Find where the given text appears and provide that cell's center as [X, Y] coordinate. 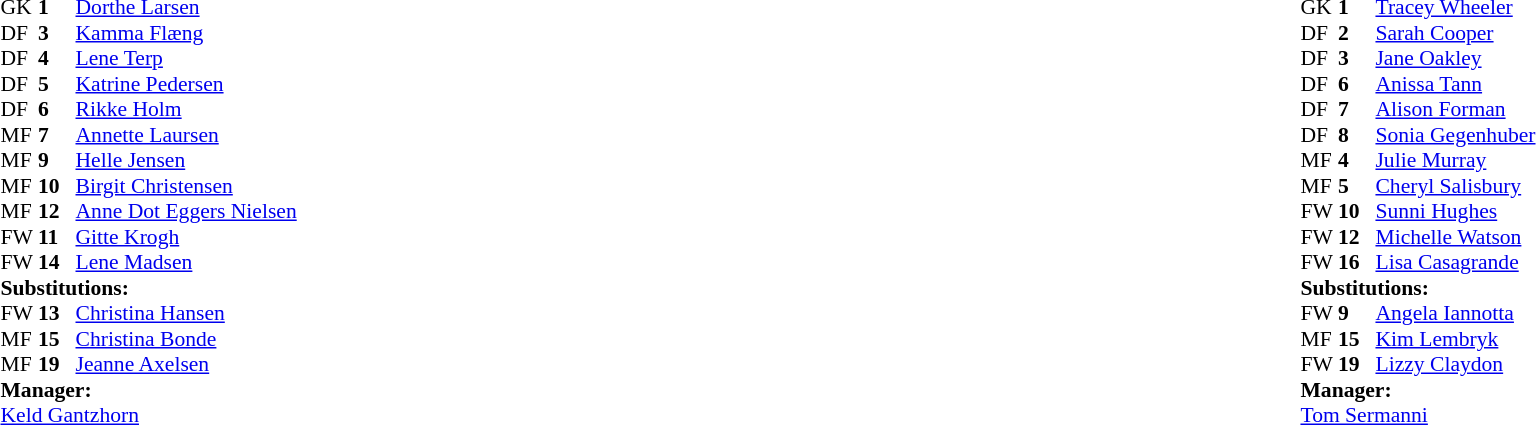
Sarah Cooper [1455, 33]
16 [1357, 263]
Christina Bonde [186, 339]
Cheryl Salisbury [1455, 186]
Christina Hansen [186, 313]
Jane Oakley [1455, 59]
Anne Dot Eggers Nielsen [186, 211]
Julie Murray [1455, 161]
2 [1357, 33]
Lizzy Claydon [1455, 365]
Rikke Holm [186, 109]
Sonia Gegenhuber [1455, 135]
Annette Laursen [186, 135]
Katrine Pedersen [186, 84]
Sunni Hughes [1455, 211]
Birgit Christensen [186, 186]
14 [57, 263]
Angela Iannotta [1455, 313]
Gitte Krogh [186, 237]
Lene Terp [186, 59]
Anissa Tann [1455, 84]
Kim Lembryk [1455, 339]
Kamma Flæng [186, 33]
Alison Forman [1455, 109]
Helle Jensen [186, 161]
13 [57, 313]
Jeanne Axelsen [186, 365]
Lisa Casagrande [1455, 263]
Lene Madsen [186, 263]
8 [1357, 135]
Michelle Watson [1455, 237]
11 [57, 237]
